Detect which cell encompasses the target text, then output its [x, y] center coordinate. 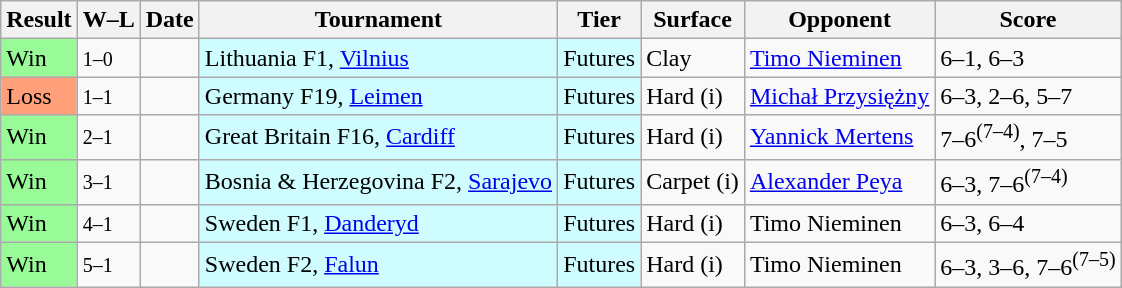
6–3, 3–6, 7–6(7–5) [1028, 264]
Germany F19, Leimen [378, 96]
Opponent [839, 20]
7–6(7–4), 7–5 [1028, 138]
Michał Przysiężny [839, 96]
Yannick Mertens [839, 138]
Sweden F1, Danderyd [378, 223]
W–L [108, 20]
1–1 [108, 96]
Tier [600, 20]
Lithuania F1, Vilnius [378, 58]
6–3, 6–4 [1028, 223]
6–1, 6–3 [1028, 58]
Result [39, 20]
1–0 [108, 58]
Bosnia & Herzegovina F2, Sarajevo [378, 182]
Carpet (i) [693, 182]
2–1 [108, 138]
6–3, 7–6(7–4) [1028, 182]
Great Britain F16, Cardiff [378, 138]
Date [170, 20]
4–1 [108, 223]
Tournament [378, 20]
Clay [693, 58]
Sweden F2, Falun [378, 264]
Loss [39, 96]
Alexander Peya [839, 182]
Score [1028, 20]
3–1 [108, 182]
5–1 [108, 264]
6–3, 2–6, 5–7 [1028, 96]
Surface [693, 20]
